For the text-containing cell, return its midpoint in (X, Y) coordinate format. 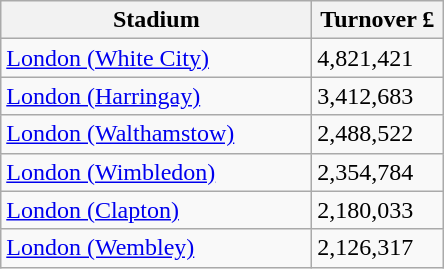
London (Harringay) (156, 96)
2,488,522 (378, 134)
2,354,784 (378, 172)
London (Walthamstow) (156, 134)
Turnover £ (378, 20)
London (Wembley) (156, 248)
London (Wimbledon) (156, 172)
2,180,033 (378, 210)
3,412,683 (378, 96)
4,821,421 (378, 58)
London (Clapton) (156, 210)
2,126,317 (378, 248)
London (White City) (156, 58)
Stadium (156, 20)
